Output the [X, Y] coordinate of the center of the cell containing the given text.  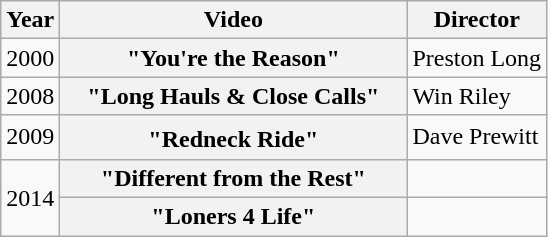
2014 [30, 197]
2009 [30, 138]
"Redneck Ride" [234, 138]
"Loners 4 Life" [234, 217]
Dave Prewitt [477, 138]
Year [30, 20]
Preston Long [477, 58]
Video [234, 20]
Win Riley [477, 96]
Director [477, 20]
"You're the Reason" [234, 58]
"Long Hauls & Close Calls" [234, 96]
2000 [30, 58]
2008 [30, 96]
"Different from the Rest" [234, 178]
